Capture the cell that displays the provided text and extract its [X, Y] central coordinate. 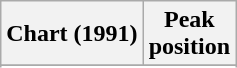
Chart (1991) [72, 34]
Peakposition [189, 34]
